Pinpoint the cell where the given text exists, returning its (x, y) midpoint coordinate. 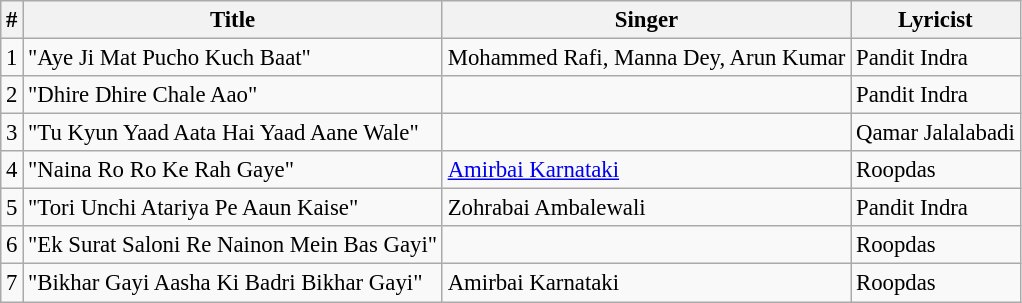
"Ek Surat Saloni Re Nainon Mein Bas Gayi" (233, 245)
4 (12, 170)
1 (12, 58)
Qamar Jalalabadi (936, 133)
Lyricist (936, 20)
"Naina Ro Ro Ke Rah Gaye" (233, 170)
Title (233, 20)
5 (12, 208)
"Tu Kyun Yaad Aata Hai Yaad Aane Wale" (233, 133)
3 (12, 133)
# (12, 20)
7 (12, 283)
2 (12, 95)
6 (12, 245)
Zohrabai Ambalewali (646, 208)
"Tori Unchi Atariya Pe Aaun Kaise" (233, 208)
"Aye Ji Mat Pucho Kuch Baat" (233, 58)
"Bikhar Gayi Aasha Ki Badri Bikhar Gayi" (233, 283)
Mohammed Rafi, Manna Dey, Arun Kumar (646, 58)
"Dhire Dhire Chale Aao" (233, 95)
Singer (646, 20)
